Return the (X, Y) coordinate for the center point of the cell that contains the specified text.  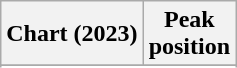
Chart (2023) (72, 34)
Peakposition (189, 34)
